Scan for the cell matching the given text and deliver its (x, y) coordinate at center. 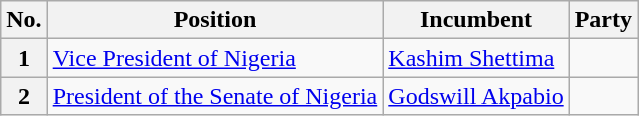
2 (24, 96)
1 (24, 58)
Godswill Akpabio (476, 96)
Incumbent (476, 20)
Kashim Shettima (476, 58)
Party (603, 20)
President of the Senate of Nigeria (215, 96)
Vice President of Nigeria (215, 58)
Position (215, 20)
No. (24, 20)
